Find where the given text appears and provide that cell's center as [X, Y] coordinate. 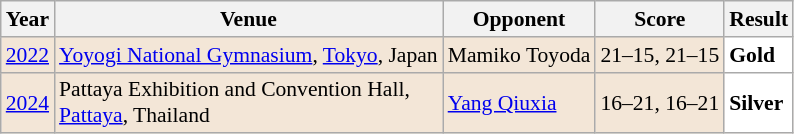
Mamiko Toyoda [520, 55]
Gold [758, 55]
Pattaya Exhibition and Convention Hall,Pattaya, Thailand [248, 102]
2022 [28, 55]
Venue [248, 19]
Opponent [520, 19]
21–15, 21–15 [660, 55]
Score [660, 19]
16–21, 16–21 [660, 102]
Yoyogi National Gymnasium, Tokyo, Japan [248, 55]
Year [28, 19]
Result [758, 19]
Silver [758, 102]
Yang Qiuxia [520, 102]
2024 [28, 102]
